Capture the cell that displays the provided text and extract its [x, y] central coordinate. 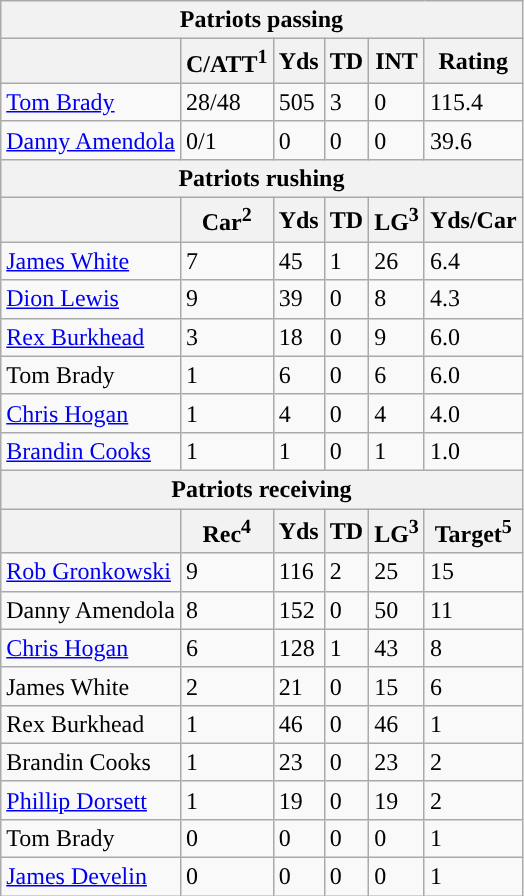
25 [397, 572]
28/48 [226, 102]
Patriots receiving [262, 489]
Phillip Dorsett [91, 800]
116 [298, 572]
115.4 [473, 102]
C/ATT1 [226, 62]
Rating [473, 62]
Patriots passing [262, 20]
26 [397, 261]
50 [397, 610]
128 [298, 648]
0/1 [226, 140]
39 [298, 299]
505 [298, 102]
Target5 [473, 532]
6.4 [473, 261]
152 [298, 610]
4.3 [473, 299]
45 [298, 261]
39.6 [473, 140]
11 [473, 610]
Dion Lewis [91, 299]
Car2 [226, 220]
43 [397, 648]
Rec4 [226, 532]
Rob Gronkowski [91, 572]
Patriots rushing [262, 178]
1.0 [473, 451]
21 [298, 686]
James Develin [91, 877]
7 [226, 261]
INT [397, 62]
4.0 [473, 413]
Yds/Car [473, 220]
18 [298, 337]
